Extract the (X, Y) coordinate from the center of the cell holding the provided text.  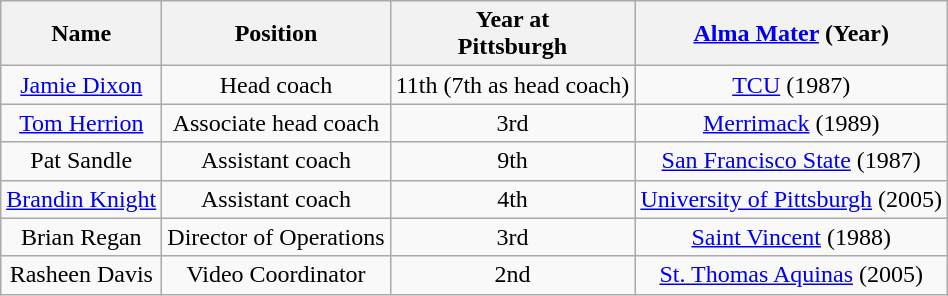
Pat Sandle (82, 161)
2nd (512, 275)
St. Thomas Aquinas (2005) (792, 275)
Jamie Dixon (82, 85)
Video Coordinator (276, 275)
Tom Herrion (82, 123)
Brandin Knight (82, 199)
TCU (1987) (792, 85)
San Francisco State (1987) (792, 161)
Head coach (276, 85)
Brian Regan (82, 237)
Name (82, 34)
Saint Vincent (1988) (792, 237)
Rasheen Davis (82, 275)
Director of Operations (276, 237)
4th (512, 199)
11th (7th as head coach) (512, 85)
Merrimack (1989) (792, 123)
Associate head coach (276, 123)
9th (512, 161)
Year at Pittsburgh (512, 34)
University of Pittsburgh (2005) (792, 199)
Alma Mater (Year) (792, 34)
Position (276, 34)
